Capture the cell that displays the provided text and extract its [x, y] central coordinate. 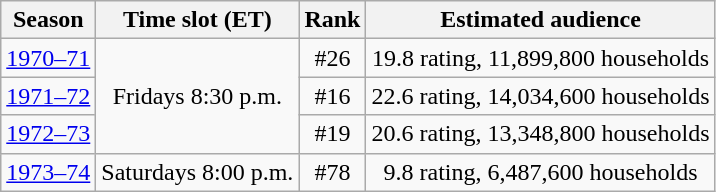
Estimated audience [540, 20]
#19 [332, 134]
#16 [332, 96]
20.6 rating, 13,348,800 households [540, 134]
9.8 rating, 6,487,600 households [540, 172]
1973–74 [48, 172]
#26 [332, 58]
Saturdays 8:00 p.m. [198, 172]
1971–72 [48, 96]
Fridays 8:30 p.m. [198, 96]
Season [48, 20]
Time slot (ET) [198, 20]
1972–73 [48, 134]
22.6 rating, 14,034,600 households [540, 96]
Rank [332, 20]
19.8 rating, 11,899,800 households [540, 58]
#78 [332, 172]
1970–71 [48, 58]
